Pinpoint the cell where the given text exists, returning its (X, Y) midpoint coordinate. 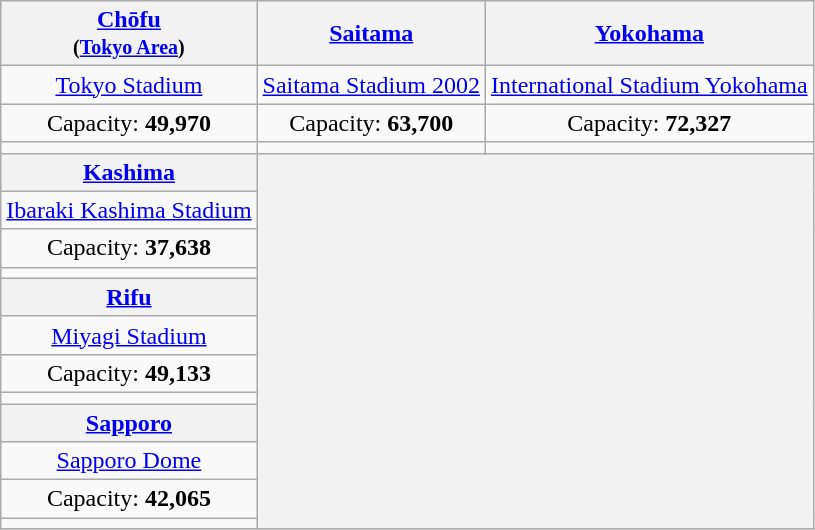
Kashima (129, 172)
Sapporo Dome (129, 461)
Chōfu(Tokyo Area) (129, 34)
Sapporo (129, 423)
Capacity: 49,970 (129, 123)
Saitama Stadium 2002 (371, 85)
Miyagi Stadium (129, 335)
Capacity: 72,327 (649, 123)
Yokohama (649, 34)
Capacity: 63,700 (371, 123)
Capacity: 42,065 (129, 499)
Saitama (371, 34)
Tokyo Stadium (129, 85)
Capacity: 49,133 (129, 373)
Rifu (129, 297)
Capacity: 37,638 (129, 248)
Ibaraki Kashima Stadium (129, 210)
International Stadium Yokohama (649, 85)
